Extract the (x, y) coordinate from the center of the cell holding the provided text.  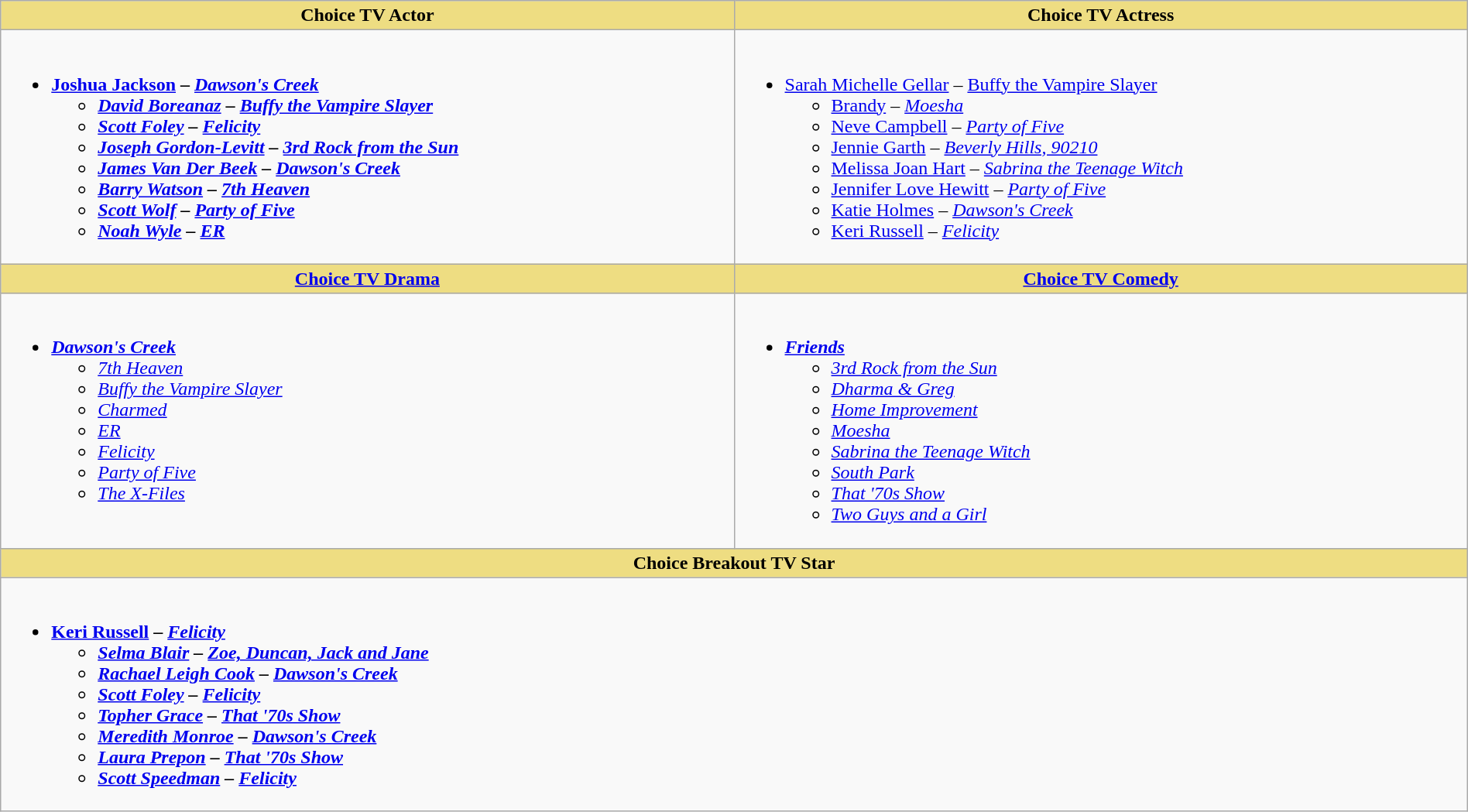
Choice TV Drama (367, 279)
Choice TV Comedy (1101, 279)
Choice TV Actress (1101, 15)
Friends3rd Rock from the SunDharma & GregHome ImprovementMoeshaSabrina the Teenage WitchSouth ParkThat '70s ShowTwo Guys and a Girl (1101, 421)
Choice TV Actor (367, 15)
Choice Breakout TV Star (734, 563)
Dawson's Creek7th HeavenBuffy the Vampire SlayerCharmedERFelicityParty of FiveThe X-Files (367, 421)
